Scan for the cell matching the given text and deliver its [x, y] coordinate at center. 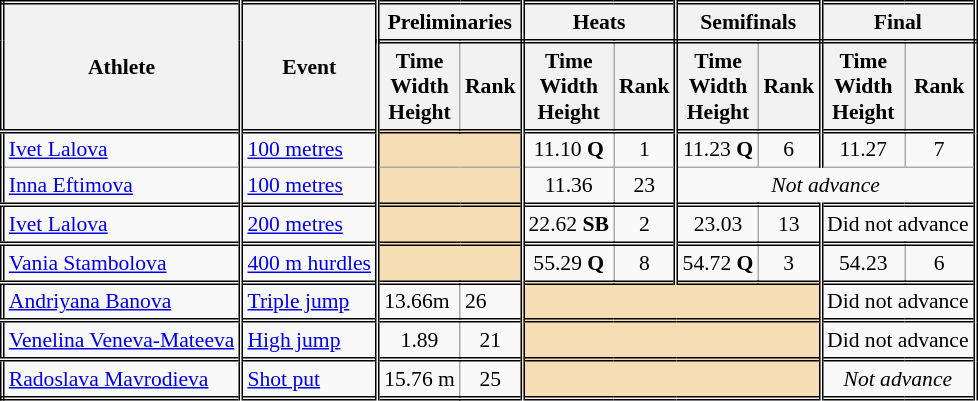
54.72 Q [717, 264]
21 [491, 340]
Inna Eftimova [122, 186]
Event [310, 67]
1.89 [419, 340]
Preliminaries [450, 22]
13.66m [419, 302]
11.10 Q [568, 150]
Athlete [122, 67]
54.23 [862, 264]
15.76 m [419, 380]
8 [645, 264]
23.03 [717, 224]
Final [898, 22]
2 [645, 224]
Semifinals [748, 22]
11.36 [568, 186]
200 metres [310, 224]
22.62 SB [568, 224]
High jump [310, 340]
Heats [599, 22]
13 [789, 224]
1 [645, 150]
25 [491, 380]
7 [940, 150]
Andriyana Banova [122, 302]
Vania Stambolova [122, 264]
3 [789, 264]
11.27 [862, 150]
23 [645, 186]
26 [491, 302]
Venelina Veneva-Mateeva [122, 340]
400 m hurdles [310, 264]
11.23 Q [717, 150]
Triple jump [310, 302]
Radoslava Mavrodieva [122, 380]
Shot put [310, 380]
55.29 Q [568, 264]
